Search for the cell housing the specified text and yield its (X, Y) center coordinate. 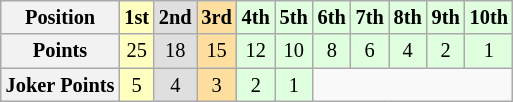
9th (446, 17)
3 (216, 85)
18 (176, 51)
5 (136, 85)
2nd (176, 17)
10 (294, 51)
12 (256, 51)
6th (332, 17)
6 (370, 51)
Position (60, 17)
8th (408, 17)
Joker Points (60, 85)
Points (60, 51)
10th (489, 17)
25 (136, 51)
8 (332, 51)
5th (294, 17)
4th (256, 17)
15 (216, 51)
3rd (216, 17)
1st (136, 17)
7th (370, 17)
